Return [X, Y] of the center of cell containing provided text 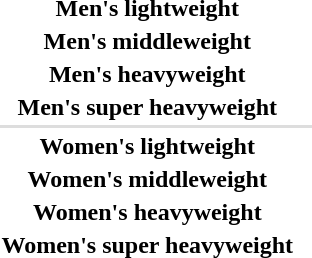
Women's middleweight [148, 179]
Women's heavyweight [148, 212]
Women's lightweight [148, 146]
Men's heavyweight [148, 74]
Men's middleweight [148, 41]
Men's super heavyweight [148, 107]
